Output the [X, Y] coordinate of the center of the cell containing the given text.  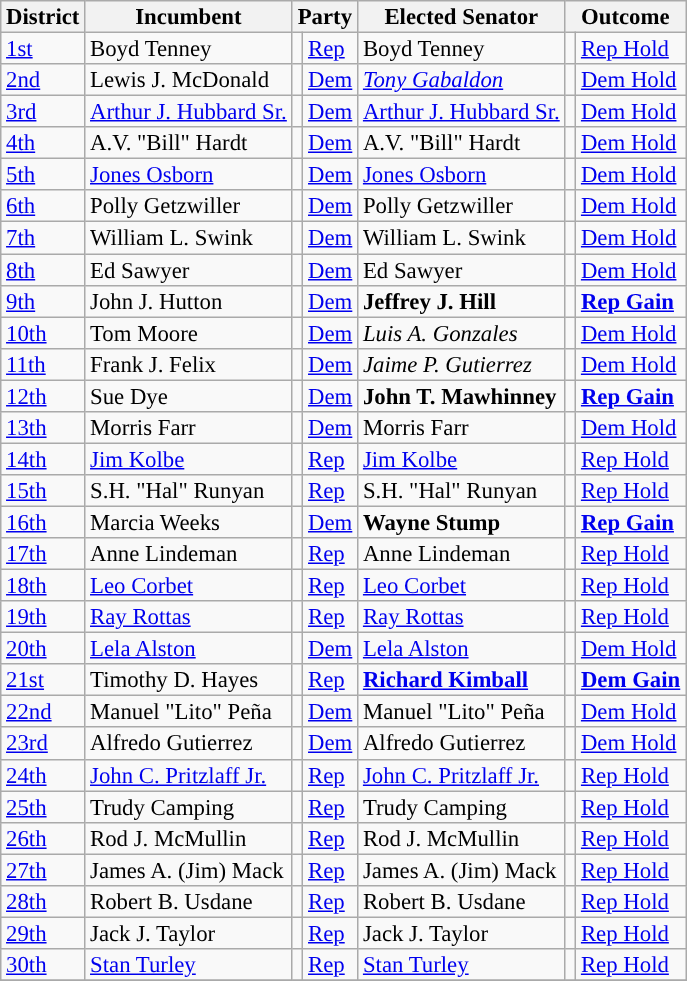
26th [43, 838]
5th [43, 175]
15th [43, 491]
Outcome [626, 17]
6th [43, 206]
John J. Hutton [188, 301]
1st [43, 49]
Elected Senator [462, 17]
Dem Gain [631, 680]
Luis A. Gonzales [462, 333]
18th [43, 586]
8th [43, 270]
23rd [43, 744]
16th [43, 522]
Party [324, 17]
Sue Dye [188, 396]
28th [43, 902]
14th [43, 459]
27th [43, 870]
John T. Mawhinney [462, 396]
2nd [43, 80]
Tom Moore [188, 333]
Richard Kimball [462, 680]
12th [43, 396]
22nd [43, 712]
11th [43, 364]
9th [43, 301]
3rd [43, 112]
Frank J. Felix [188, 364]
19th [43, 617]
Wayne Stump [462, 522]
13th [43, 428]
10th [43, 333]
30th [43, 965]
24th [43, 775]
Lewis J. McDonald [188, 80]
17th [43, 554]
21st [43, 680]
Incumbent [188, 17]
Jaime P. Gutierrez [462, 364]
Marcia Weeks [188, 522]
25th [43, 807]
District [43, 17]
20th [43, 649]
Timothy D. Hayes [188, 680]
4th [43, 143]
7th [43, 238]
Tony Gabaldon [462, 80]
Jeffrey J. Hill [462, 301]
29th [43, 933]
